Determine the [x, y] coordinate at the center of the cell enclosing the given text.  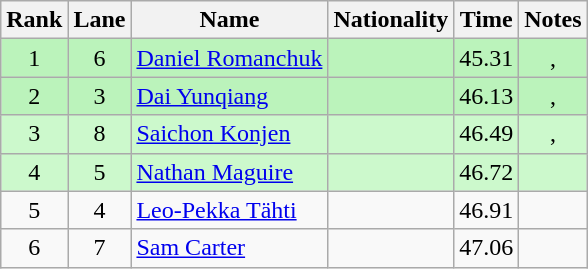
Leo-Pekka Tähti [230, 210]
8 [100, 134]
Nathan Maguire [230, 172]
Notes [553, 20]
Saichon Konjen [230, 134]
45.31 [486, 58]
Time [486, 20]
7 [100, 248]
Dai Yunqiang [230, 96]
Daniel Romanchuk [230, 58]
Name [230, 20]
Lane [100, 20]
2 [34, 96]
46.72 [486, 172]
47.06 [486, 248]
Rank [34, 20]
46.49 [486, 134]
46.13 [486, 96]
Sam Carter [230, 248]
46.91 [486, 210]
Nationality [391, 20]
1 [34, 58]
